Determine the (X, Y) coordinate at the center of the cell enclosing the given text.  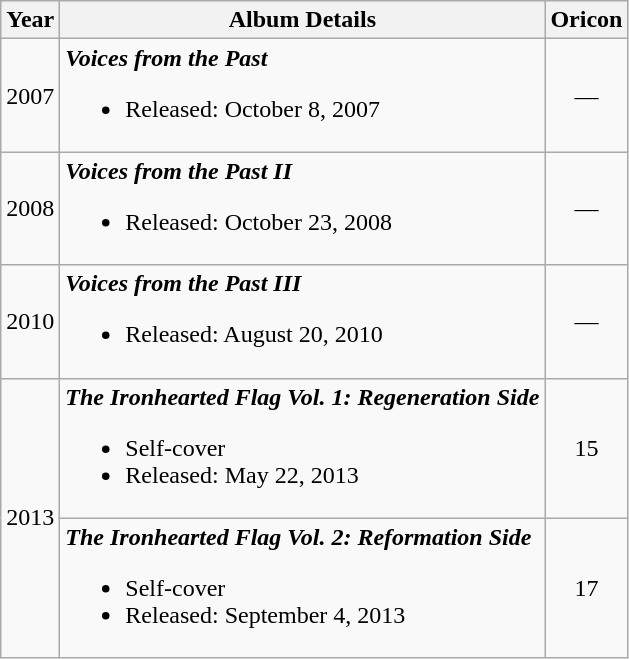
Voices from the PastReleased: October 8, 2007 (302, 96)
17 (586, 588)
15 (586, 448)
2010 (30, 322)
2008 (30, 208)
The Ironhearted Flag Vol. 1: Regeneration SideSelf-coverReleased: May 22, 2013 (302, 448)
Voices from the Past IIReleased: October 23, 2008 (302, 208)
Oricon (586, 20)
Album Details (302, 20)
The Ironhearted Flag Vol. 2: Reformation SideSelf-coverReleased: September 4, 2013 (302, 588)
2007 (30, 96)
2013 (30, 518)
Voices from the Past IIIReleased: August 20, 2010 (302, 322)
Year (30, 20)
